From the cell containing the given text, extract its center point as (X, Y) coordinate. 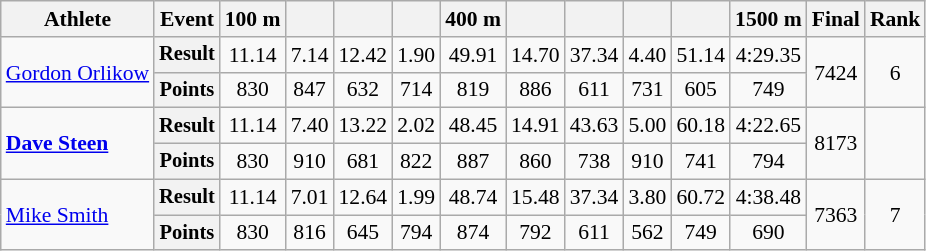
48.74 (473, 197)
43.63 (594, 126)
12.42 (362, 55)
816 (310, 233)
Gordon Orlikow (78, 72)
13.22 (362, 126)
4.40 (647, 55)
4:38.48 (768, 197)
7 (896, 214)
874 (473, 233)
14.91 (536, 126)
4:22.65 (768, 126)
400 m (473, 19)
8173 (836, 144)
886 (536, 90)
12.64 (362, 197)
1.99 (416, 197)
100 m (253, 19)
2.02 (416, 126)
7363 (836, 214)
3.80 (647, 197)
1.90 (416, 55)
605 (700, 90)
819 (473, 90)
49.91 (473, 55)
632 (362, 90)
60.18 (700, 126)
887 (473, 162)
681 (362, 162)
690 (768, 233)
562 (647, 233)
7424 (836, 72)
741 (700, 162)
51.14 (700, 55)
Athlete (78, 19)
14.70 (536, 55)
7.14 (310, 55)
7.40 (310, 126)
1500 m (768, 19)
738 (594, 162)
731 (647, 90)
Rank (896, 19)
15.48 (536, 197)
5.00 (647, 126)
Dave Steen (78, 144)
860 (536, 162)
822 (416, 162)
4:29.35 (768, 55)
Final (836, 19)
60.72 (700, 197)
6 (896, 72)
Mike Smith (78, 214)
Event (187, 19)
792 (536, 233)
714 (416, 90)
7.01 (310, 197)
48.45 (473, 126)
847 (310, 90)
645 (362, 233)
